Scan for the cell matching the given text and deliver its [x, y] coordinate at center. 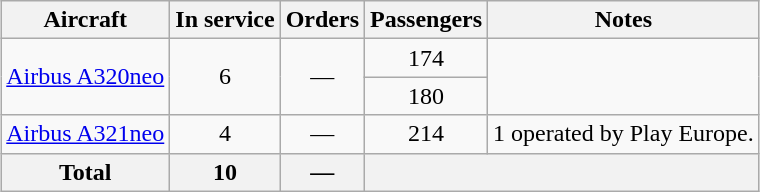
10 [225, 172]
174 [426, 58]
Orders [322, 20]
6 [225, 77]
Total [86, 172]
180 [426, 96]
214 [426, 134]
1 operated by Play Europe. [624, 134]
Passengers [426, 20]
Airbus A320neo [86, 77]
In service [225, 20]
4 [225, 134]
Notes [624, 20]
Aircraft [86, 20]
Airbus A321neo [86, 134]
